From the cell containing the given text, extract its center point as (X, Y) coordinate. 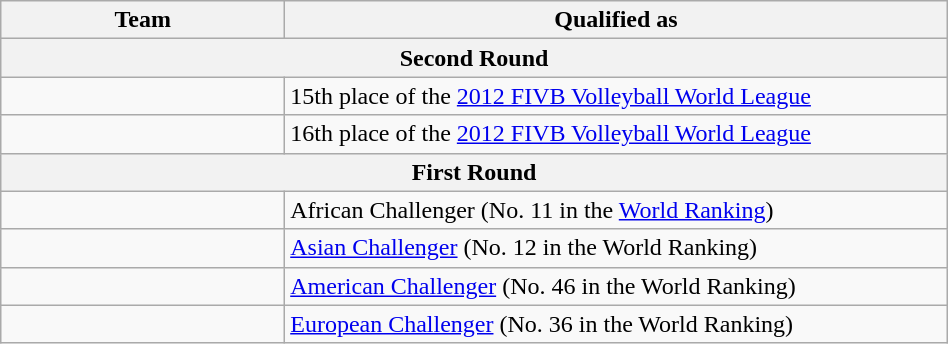
Second Round (474, 58)
European Challenger (No. 36 in the World Ranking) (616, 324)
Team (143, 20)
Qualified as (616, 20)
15th place of the 2012 FIVB Volleyball World League (616, 96)
16th place of the 2012 FIVB Volleyball World League (616, 134)
African Challenger (No. 11 in the World Ranking) (616, 210)
Asian Challenger (No. 12 in the World Ranking) (616, 248)
American Challenger (No. 46 in the World Ranking) (616, 286)
First Round (474, 172)
